Return the [X, Y] coordinate for the center point of the cell that contains the specified text.  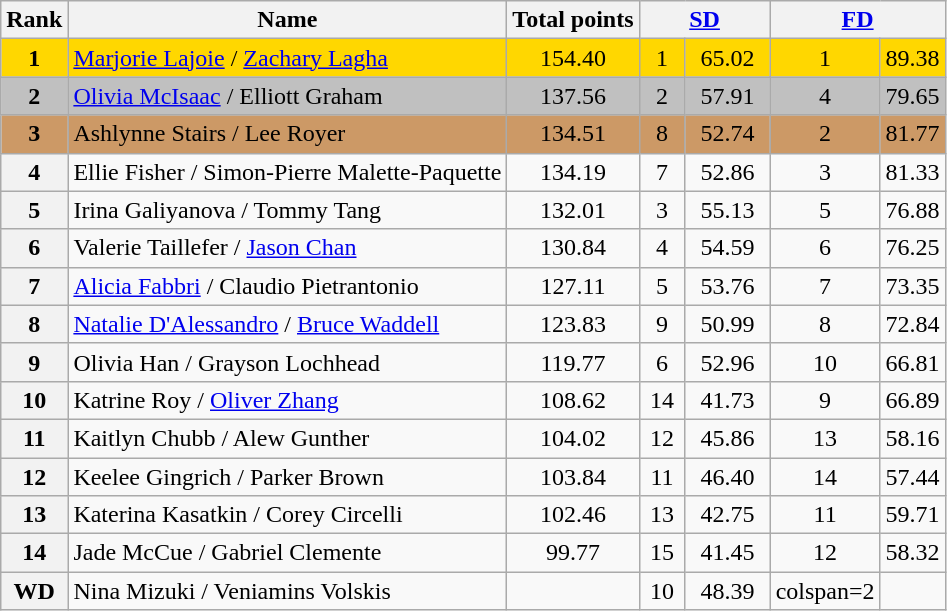
104.02 [573, 438]
48.39 [728, 591]
53.76 [728, 286]
Name [288, 20]
57.44 [912, 477]
66.89 [912, 400]
73.35 [912, 286]
58.32 [912, 553]
52.96 [728, 362]
Olivia Han / Grayson Lochhead [288, 362]
Total points [573, 20]
Marjorie Lajoie / Zachary Lagha [288, 58]
Keelee Gingrich / Parker Brown [288, 477]
55.13 [728, 210]
58.16 [912, 438]
Katrine Roy / Oliver Zhang [288, 400]
79.65 [912, 96]
Olivia McIsaac / Elliott Graham [288, 96]
134.51 [573, 134]
Katerina Kasatkin / Corey Circelli [288, 515]
127.11 [573, 286]
Jade McCue / Gabriel Clemente [288, 553]
Rank [34, 20]
Ashlynne Stairs / Lee Royer [288, 134]
66.81 [912, 362]
SD [704, 20]
Valerie Taillefer / Jason Chan [288, 248]
59.71 [912, 515]
108.62 [573, 400]
Kaitlyn Chubb / Alew Gunther [288, 438]
89.38 [912, 58]
102.46 [573, 515]
57.91 [728, 96]
81.77 [912, 134]
65.02 [728, 58]
81.33 [912, 172]
130.84 [573, 248]
Alicia Fabbri / Claudio Pietrantonio [288, 286]
Nina Mizuki / Veniamins Volskis [288, 591]
45.86 [728, 438]
41.73 [728, 400]
119.77 [573, 362]
137.56 [573, 96]
52.74 [728, 134]
103.84 [573, 477]
Irina Galiyanova / Tommy Tang [288, 210]
Ellie Fisher / Simon-Pierre Malette-Paquette [288, 172]
132.01 [573, 210]
15 [662, 553]
WD [34, 591]
99.77 [573, 553]
54.59 [728, 248]
52.86 [728, 172]
41.45 [728, 553]
72.84 [912, 324]
Natalie D'Alessandro / Bruce Waddell [288, 324]
46.40 [728, 477]
154.40 [573, 58]
50.99 [728, 324]
123.83 [573, 324]
76.25 [912, 248]
42.75 [728, 515]
FD [858, 20]
76.88 [912, 210]
colspan=2 [825, 591]
134.19 [573, 172]
